From the cell containing the given text, extract its center point as [x, y] coordinate. 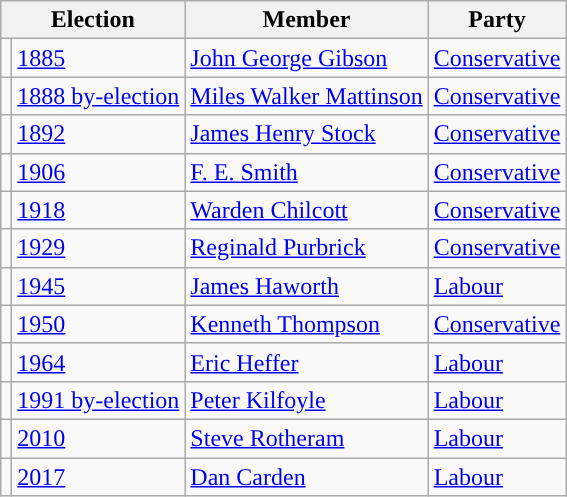
2017 [98, 477]
Member [306, 20]
Kenneth Thompson [306, 324]
Warden Chilcott [306, 210]
John George Gibson [306, 58]
Eric Heffer [306, 362]
1950 [98, 324]
Election [93, 20]
1906 [98, 172]
Dan Carden [306, 477]
James Haworth [306, 286]
Peter Kilfoyle [306, 400]
1885 [98, 58]
1918 [98, 210]
1991 by-election [98, 400]
1888 by-election [98, 96]
1945 [98, 286]
James Henry Stock [306, 134]
1929 [98, 248]
F. E. Smith [306, 172]
1964 [98, 362]
Reginald Purbrick [306, 248]
Miles Walker Mattinson [306, 96]
Steve Rotheram [306, 438]
2010 [98, 438]
Party [497, 20]
1892 [98, 134]
